From the cell containing the given text, extract its center point as [X, Y] coordinate. 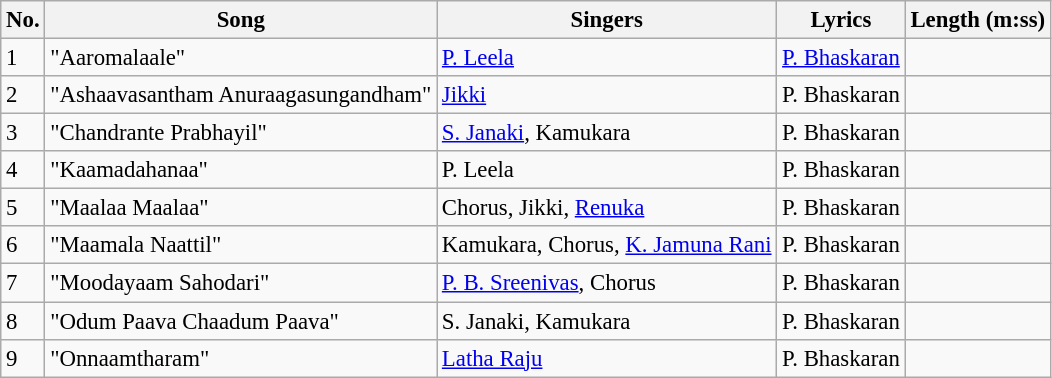
5 [23, 208]
P. B. Sreenivas, Chorus [607, 283]
Song [241, 20]
Chorus, Jikki, Renuka [607, 208]
No. [23, 20]
3 [23, 133]
2 [23, 95]
9 [23, 358]
Lyrics [841, 20]
"Moodayaam Sahodari" [241, 283]
"Kaamadahanaa" [241, 170]
Jikki [607, 95]
Length (m:ss) [978, 20]
"Ashaavasantham Anuraagasungandham" [241, 95]
"Aaromalaale" [241, 58]
"Maamala Naattil" [241, 245]
"Odum Paava Chaadum Paava" [241, 321]
7 [23, 283]
Singers [607, 20]
"Maalaa Maalaa" [241, 208]
Latha Raju [607, 358]
"Chandrante Prabhayil" [241, 133]
"Onnaamtharam" [241, 358]
4 [23, 170]
Kamukara, Chorus, K. Jamuna Rani [607, 245]
1 [23, 58]
8 [23, 321]
6 [23, 245]
